Output the (x, y) coordinate of the center of the cell containing the given text.  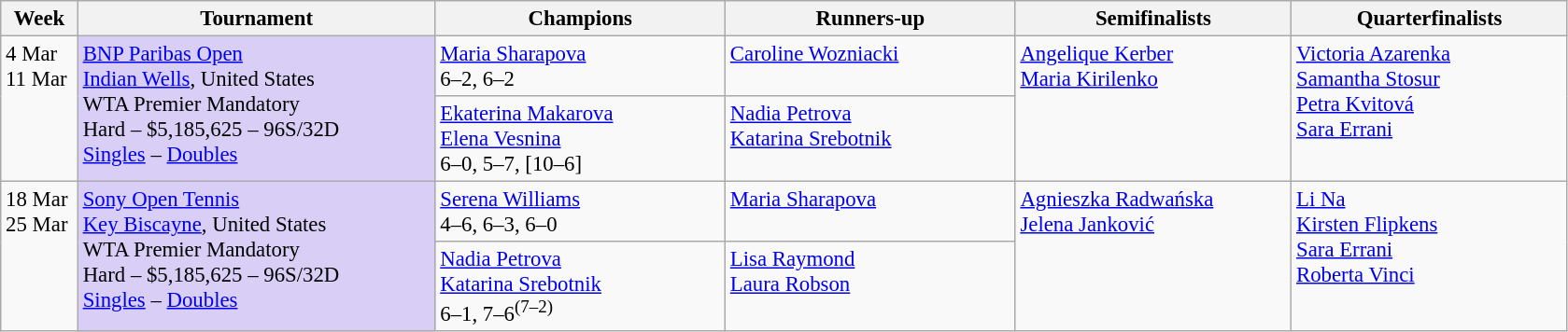
Sony Open TennisKey Biscayne, United StatesWTA Premier MandatoryHard – $5,185,625 – 96S/32DSingles – Doubles (256, 257)
BNP Paribas OpenIndian Wells, United StatesWTA Premier MandatoryHard – $5,185,625 – 96S/32DSingles – Doubles (256, 109)
Victoria Azarenka Samantha Stosur Petra Kvitová Sara Errani (1430, 109)
Maria Sharapova6–2, 6–2 (581, 67)
Tournament (256, 19)
Nadia Petrova Katarina Srebotnik6–1, 7–6(7–2) (581, 286)
Week (39, 19)
Ekaterina Makarova Elena Vesnina6–0, 5–7, [10–6] (581, 139)
Maria Sharapova (870, 213)
Angelique Kerber Maria Kirilenko (1153, 109)
18 Mar 25 Mar (39, 257)
Nadia Petrova Katarina Srebotnik (870, 139)
Serena Williams4–6, 6–3, 6–0 (581, 213)
Quarterfinalists (1430, 19)
Runners-up (870, 19)
Agnieszka Radwańska Jelena Janković (1153, 257)
Lisa Raymond Laura Robson (870, 286)
Caroline Wozniacki (870, 67)
Semifinalists (1153, 19)
4 Mar 11 Mar (39, 109)
Li Na Kirsten Flipkens Sara Errani Roberta Vinci (1430, 257)
Champions (581, 19)
